Return the (x, y) coordinate for the center point of the cell that contains the specified text.  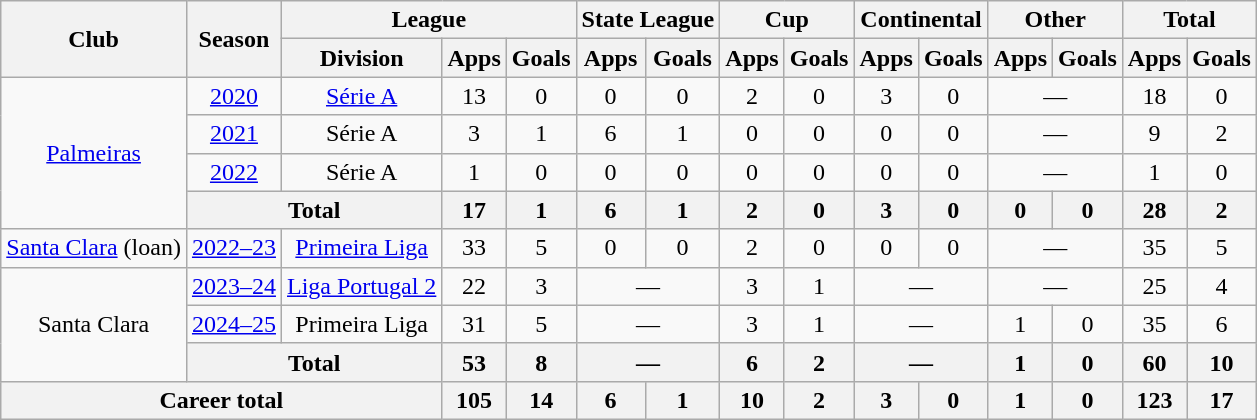
18 (1154, 96)
Santa Clara (94, 324)
2021 (234, 134)
31 (474, 324)
State League (648, 20)
123 (1154, 400)
Career total (222, 400)
53 (474, 362)
Other (1055, 20)
2022 (234, 172)
8 (541, 362)
2020 (234, 96)
Club (94, 39)
Continental (921, 20)
2022–23 (234, 248)
60 (1154, 362)
9 (1154, 134)
25 (1154, 286)
13 (474, 96)
105 (474, 400)
28 (1154, 210)
League (428, 20)
Division (361, 58)
2023–24 (234, 286)
Santa Clara (loan) (94, 248)
4 (1222, 286)
Palmeiras (94, 153)
14 (541, 400)
2024–25 (234, 324)
22 (474, 286)
Cup (787, 20)
Liga Portugal 2 (361, 286)
33 (474, 248)
Season (234, 39)
